Capture the cell that displays the provided text and extract its (X, Y) central coordinate. 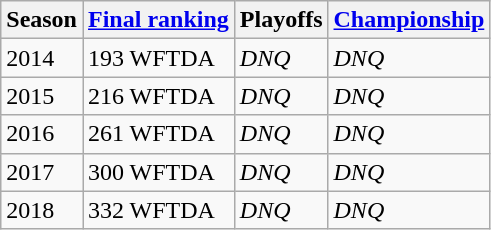
261 WFTDA (158, 134)
332 WFTDA (158, 210)
216 WFTDA (158, 96)
2014 (42, 58)
Championship (409, 20)
2015 (42, 96)
300 WFTDA (158, 172)
Playoffs (281, 20)
2016 (42, 134)
2018 (42, 210)
2017 (42, 172)
193 WFTDA (158, 58)
Season (42, 20)
Final ranking (158, 20)
